Detect which cell encompasses the target text, then output its [x, y] center coordinate. 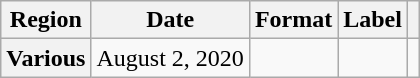
Format [293, 20]
Various [46, 58]
August 2, 2020 [170, 58]
Label [373, 20]
Date [170, 20]
Region [46, 20]
